Identify which cell holds the provided text, then report its (X, Y) central coordinate. 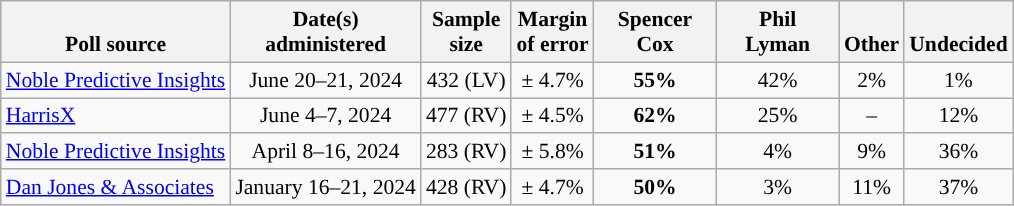
2% (872, 80)
9% (872, 152)
PhilLyman (778, 32)
January 16–21, 2024 (326, 187)
HarrisX (116, 116)
Date(s)administered (326, 32)
42% (778, 80)
428 (RV) (466, 187)
283 (RV) (466, 152)
3% (778, 187)
432 (LV) (466, 80)
Poll source (116, 32)
1% (958, 80)
June 4–7, 2024 (326, 116)
– (872, 116)
51% (656, 152)
4% (778, 152)
± 5.8% (552, 152)
Other (872, 32)
Dan Jones & Associates (116, 187)
55% (656, 80)
Samplesize (466, 32)
50% (656, 187)
62% (656, 116)
12% (958, 116)
25% (778, 116)
± 4.5% (552, 116)
April 8–16, 2024 (326, 152)
477 (RV) (466, 116)
June 20–21, 2024 (326, 80)
37% (958, 187)
SpencerCox (656, 32)
Marginof error (552, 32)
36% (958, 152)
11% (872, 187)
Undecided (958, 32)
